Scan for the cell matching the given text and deliver its (x, y) coordinate at center. 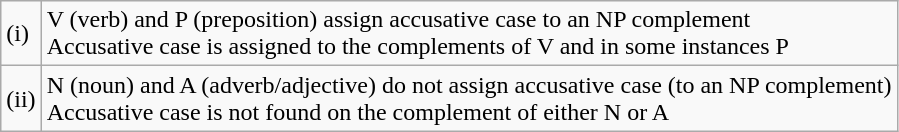
N (noun) and A (adverb/adjective) do not assign accusative case (to an NP complement)Accusative case is not found on the complement of either N or A (469, 98)
V (verb) and P (preposition) assign accusative case to an NP complementAccusative case is assigned to the complements of V and in some instances P (469, 34)
(i) (21, 34)
(ii) (21, 98)
